For the text-containing cell, return its midpoint in [X, Y] coordinate format. 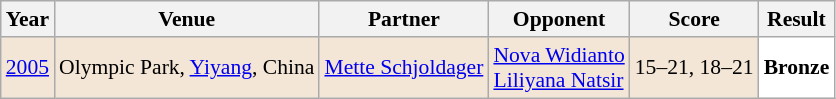
Result [797, 19]
Venue [186, 19]
Nova Widianto Liliyana Natsir [558, 68]
Olympic Park, Yiyang, China [186, 68]
2005 [28, 68]
Year [28, 19]
Partner [404, 19]
Opponent [558, 19]
Mette Schjoldager [404, 68]
Score [694, 19]
Bronze [797, 68]
15–21, 18–21 [694, 68]
